Return (x, y) of the center of cell containing provided text 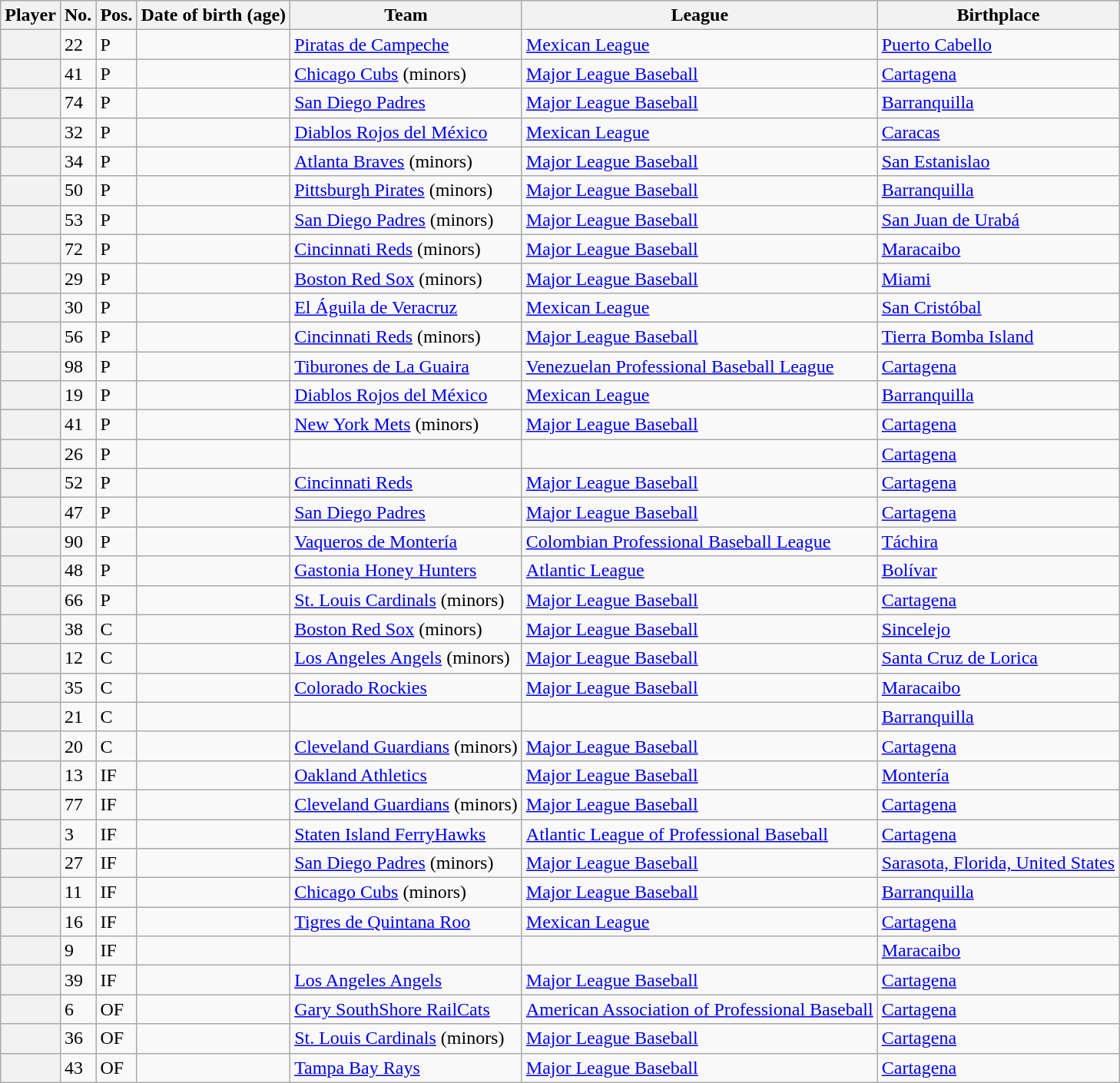
74 (78, 103)
9 (78, 951)
Caracas (998, 132)
Pittsburgh Pirates (minors) (406, 190)
Colombian Professional Baseball League (699, 541)
San Cristóbal (998, 307)
20 (78, 746)
Santa Cruz de Lorica (998, 658)
San Juan de Urabá (998, 220)
19 (78, 396)
11 (78, 893)
38 (78, 629)
Colorado Rockies (406, 687)
53 (78, 220)
3 (78, 833)
Atlanta Braves (minors) (406, 161)
56 (78, 336)
Player (31, 15)
39 (78, 980)
6 (78, 1009)
Tigres de Quintana Roo (406, 922)
Sincelejo (998, 629)
26 (78, 454)
27 (78, 863)
Los Angeles Angels (406, 980)
Bolívar (998, 571)
77 (78, 804)
Tierra Bomba Island (998, 336)
21 (78, 717)
Tiburones de La Guaira (406, 366)
35 (78, 687)
Oakland Athletics (406, 775)
Atlantic League (699, 571)
Montería (998, 775)
Team (406, 15)
Piratas de Campeche (406, 45)
Venezuelan Professional Baseball League (699, 366)
72 (78, 249)
36 (78, 1038)
San Estanislao (998, 161)
Staten Island FerryHawks (406, 833)
22 (78, 45)
98 (78, 366)
No. (78, 15)
Miami (998, 278)
29 (78, 278)
Gary SouthShore RailCats (406, 1009)
Pos. (117, 15)
Puerto Cabello (998, 45)
12 (78, 658)
34 (78, 161)
16 (78, 922)
50 (78, 190)
New York Mets (minors) (406, 425)
47 (78, 512)
90 (78, 541)
American Association of Professional Baseball (699, 1009)
Date of birth (age) (214, 15)
43 (78, 1068)
Cincinnati Reds (406, 483)
League (699, 15)
32 (78, 132)
Birthplace (998, 15)
El Águila de Veracruz (406, 307)
Sarasota, Florida, United States (998, 863)
66 (78, 600)
Gastonia Honey Hunters (406, 571)
Tampa Bay Rays (406, 1068)
48 (78, 571)
13 (78, 775)
Táchira (998, 541)
52 (78, 483)
Los Angeles Angels (minors) (406, 658)
Atlantic League of Professional Baseball (699, 833)
30 (78, 307)
Vaqueros de Montería (406, 541)
